Return (x, y) of the center of cell containing provided text 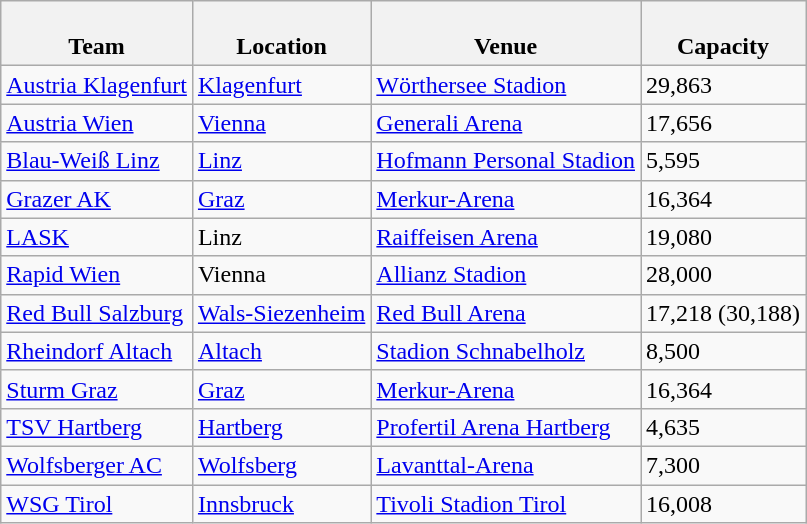
Hartberg (281, 427)
7,300 (724, 465)
Red Bull Salzburg (97, 313)
Stadion Schnabelholz (506, 351)
Allianz Stadion (506, 275)
Wörthersee Stadion (506, 85)
Altach (281, 351)
Wolfsberg (281, 465)
16,008 (724, 503)
Austria Klagenfurt (97, 85)
WSG Tirol (97, 503)
Wals-Siezenheim (281, 313)
Capacity (724, 34)
Raiffeisen Arena (506, 237)
Sturm Graz (97, 389)
4,635 (724, 427)
Tivoli Stadion Tirol (506, 503)
Wolfsberger AC (97, 465)
17,656 (724, 123)
Venue (506, 34)
5,595 (724, 161)
Klagenfurt (281, 85)
Red Bull Arena (506, 313)
Profertil Arena Hartberg (506, 427)
LASK (97, 237)
Location (281, 34)
Lavanttal-Arena (506, 465)
19,080 (724, 237)
Blau-Weiß Linz (97, 161)
28,000 (724, 275)
Grazer AK (97, 199)
Hofmann Personal Stadion (506, 161)
Austria Wien (97, 123)
Generali Arena (506, 123)
Innsbruck (281, 503)
Team (97, 34)
17,218 (30,188) (724, 313)
29,863 (724, 85)
TSV Hartberg (97, 427)
8,500 (724, 351)
Rheindorf Altach (97, 351)
Rapid Wien (97, 275)
